Return the (X, Y) coordinate for the center point of the cell that contains the specified text.  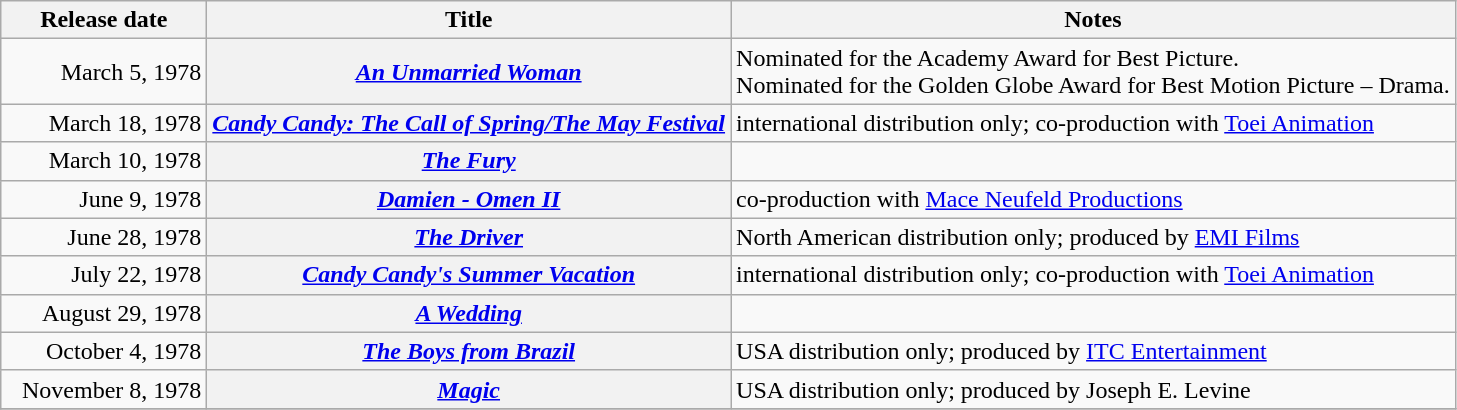
June 28, 1978 (104, 237)
Candy Candy: The Call of Spring/The May Festival (469, 123)
June 9, 1978 (104, 199)
The Fury (469, 161)
November 8, 1978 (104, 389)
Candy Candy's Summer Vacation (469, 275)
USA distribution only; produced by ITC Entertainment (1094, 351)
March 18, 1978 (104, 123)
March 5, 1978 (104, 72)
An Unmarried Woman (469, 72)
The Driver (469, 237)
October 4, 1978 (104, 351)
Magic (469, 389)
August 29, 1978 (104, 313)
Release date (104, 20)
Title (469, 20)
Nominated for the Academy Award for Best Picture.Nominated for the Golden Globe Award for Best Motion Picture – Drama. (1094, 72)
July 22, 1978 (104, 275)
USA distribution only; produced by Joseph E. Levine (1094, 389)
Notes (1094, 20)
co-production with Mace Neufeld Productions (1094, 199)
March 10, 1978 (104, 161)
A Wedding (469, 313)
Damien - Omen II (469, 199)
North American distribution only; produced by EMI Films (1094, 237)
The Boys from Brazil (469, 351)
